Search for the cell housing the specified text and yield its (x, y) center coordinate. 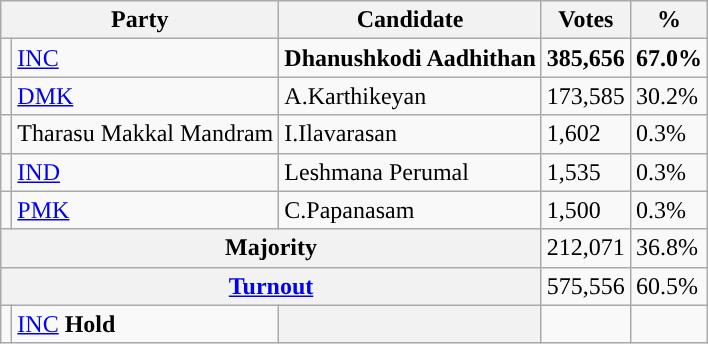
67.0% (668, 58)
1,535 (586, 172)
Leshmana Perumal (410, 172)
DMK (146, 96)
Candidate (410, 20)
Dhanushkodi Aadhithan (410, 58)
PMK (146, 210)
A.Karthikeyan (410, 96)
% (668, 20)
1,602 (586, 134)
Turnout (272, 286)
173,585 (586, 96)
INC (146, 58)
36.8% (668, 248)
I.Ilavarasan (410, 134)
385,656 (586, 58)
30.2% (668, 96)
C.Papanasam (410, 210)
212,071 (586, 248)
INC Hold (146, 324)
IND (146, 172)
Party (140, 20)
1,500 (586, 210)
Votes (586, 20)
Majority (272, 248)
Tharasu Makkal Mandram (146, 134)
60.5% (668, 286)
575,556 (586, 286)
